Detect which cell encompasses the target text, then output its [X, Y] center coordinate. 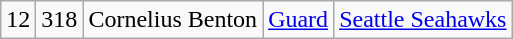
Cornelius Benton [173, 20]
318 [60, 20]
Guard [298, 20]
Seattle Seahawks [423, 20]
12 [18, 20]
